For the text-containing cell, return its midpoint in (X, Y) coordinate format. 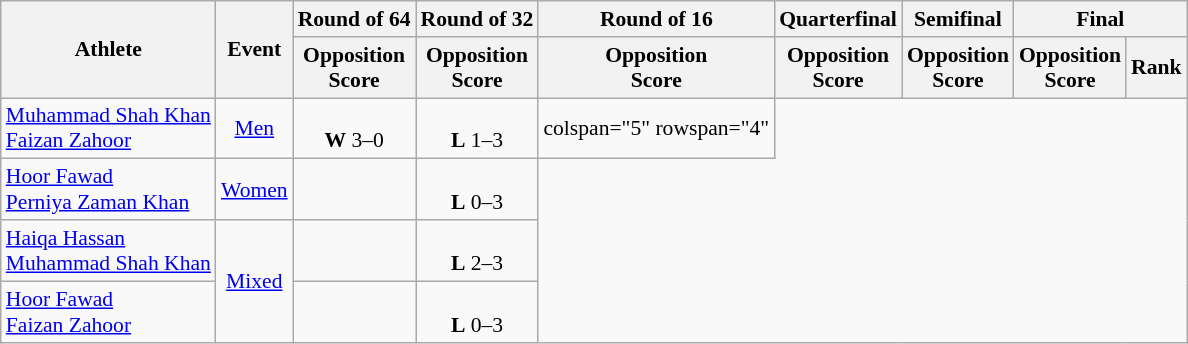
Final (1100, 19)
Rank (1156, 68)
Round of 64 (354, 19)
W 3–0 (354, 128)
Quarterfinal (838, 19)
colspan="5" rowspan="4" (656, 128)
Hoor FawadFaizan Zahoor (108, 312)
Women (254, 190)
Athlete (108, 50)
Mixed (254, 281)
Round of 32 (478, 19)
Round of 16 (656, 19)
Event (254, 50)
Hoor FawadPerniya Zaman Khan (108, 190)
L 1–3 (478, 128)
Haiqa HassanMuhammad Shah Khan (108, 250)
Men (254, 128)
Semifinal (958, 19)
L 2–3 (478, 250)
Muhammad Shah KhanFaizan Zahoor (108, 128)
